Detect which cell encompasses the target text, then output its [x, y] center coordinate. 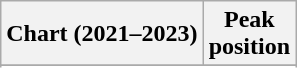
Chart (2021–2023) [102, 34]
Peakposition [249, 34]
